Locate the cell with the specified text and output its [X, Y] center coordinate. 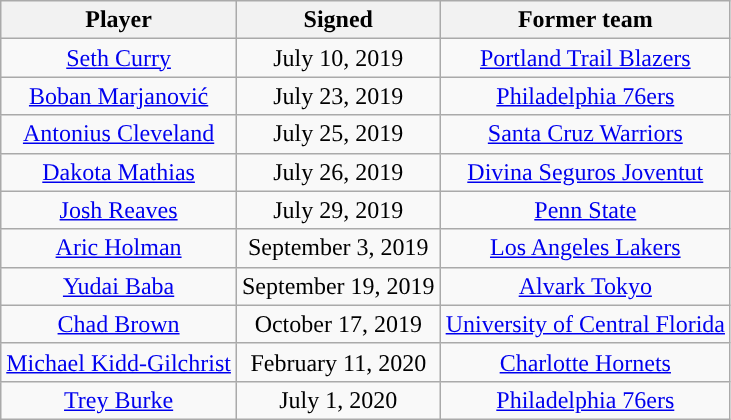
September 19, 2019 [338, 286]
Player [119, 20]
Aric Holman [119, 248]
Yudai Baba [119, 286]
Portland Trail Blazers [585, 58]
Santa Cruz Warriors [585, 134]
Chad Brown [119, 324]
July 26, 2019 [338, 172]
July 23, 2019 [338, 96]
Signed [338, 20]
Divina Seguros Joventut [585, 172]
Former team [585, 20]
Charlotte Hornets [585, 362]
July 25, 2019 [338, 134]
Alvark Tokyo [585, 286]
Boban Marjanović [119, 96]
Trey Burke [119, 400]
July 10, 2019 [338, 58]
October 17, 2019 [338, 324]
Antonius Cleveland [119, 134]
July 29, 2019 [338, 210]
Penn State [585, 210]
July 1, 2020 [338, 400]
Michael Kidd-Gilchrist [119, 362]
Josh Reaves [119, 210]
September 3, 2019 [338, 248]
University of Central Florida [585, 324]
February 11, 2020 [338, 362]
Los Angeles Lakers [585, 248]
Dakota Mathias [119, 172]
Seth Curry [119, 58]
